Extract the (x, y) coordinate from the center of the cell holding the provided text.  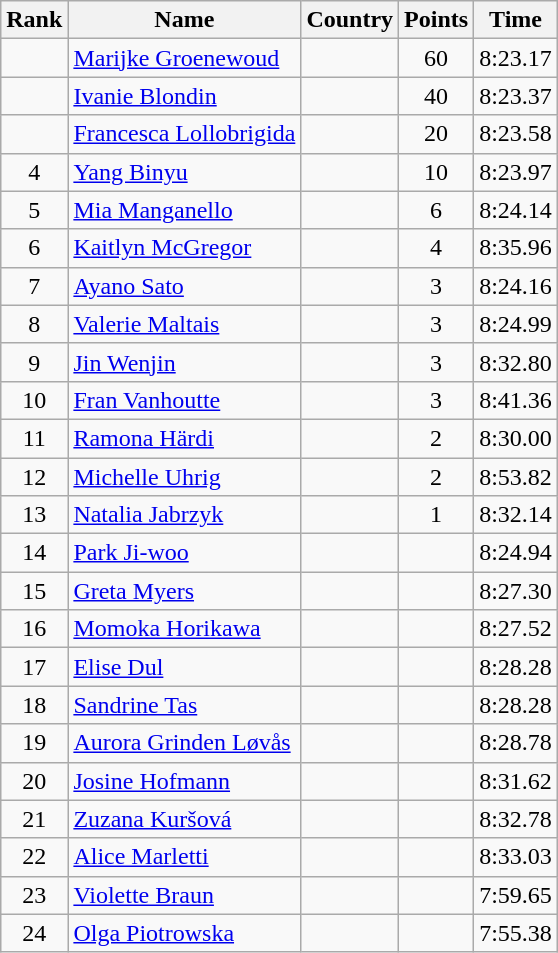
Francesca Lollobrigida (184, 134)
Jin Wenjin (184, 362)
16 (34, 629)
Michelle Uhrig (184, 477)
9 (34, 362)
Ayano Sato (184, 286)
Fran Vanhoutte (184, 400)
Mia Manganello (184, 210)
8:32.78 (516, 819)
13 (34, 515)
60 (436, 58)
15 (34, 591)
8:30.00 (516, 438)
Yang Binyu (184, 172)
Natalia Jabrzyk (184, 515)
Elise Dul (184, 667)
8:32.80 (516, 362)
Josine Hofmann (184, 781)
Valerie Maltais (184, 324)
8:24.16 (516, 286)
Points (436, 20)
17 (34, 667)
Time (516, 20)
Country (350, 20)
19 (34, 743)
Park Ji-woo (184, 553)
40 (436, 96)
7 (34, 286)
Kaitlyn McGregor (184, 248)
22 (34, 857)
Rank (34, 20)
Ivanie Blondin (184, 96)
8 (34, 324)
8:41.36 (516, 400)
23 (34, 895)
8:23.58 (516, 134)
14 (34, 553)
8:31.62 (516, 781)
8:33.03 (516, 857)
Olga Piotrowska (184, 933)
8:27.52 (516, 629)
Greta Myers (184, 591)
Aurora Grinden Løvås (184, 743)
Marijke Groenewoud (184, 58)
8:23.97 (516, 172)
21 (34, 819)
Name (184, 20)
24 (34, 933)
7:59.65 (516, 895)
8:53.82 (516, 477)
8:27.30 (516, 591)
8:24.99 (516, 324)
8:24.94 (516, 553)
8:35.96 (516, 248)
1 (436, 515)
Alice Marletti (184, 857)
11 (34, 438)
18 (34, 705)
5 (34, 210)
Sandrine Tas (184, 705)
12 (34, 477)
Zuzana Kuršová (184, 819)
8:28.78 (516, 743)
8:24.14 (516, 210)
Violette Braun (184, 895)
Ramona Härdi (184, 438)
7:55.38 (516, 933)
Momoka Horikawa (184, 629)
8:23.37 (516, 96)
8:23.17 (516, 58)
8:32.14 (516, 515)
